Determine the (X, Y) coordinate at the center of the cell enclosing the given text.  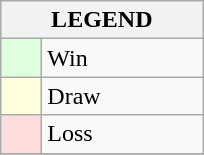
Win (122, 58)
LEGEND (102, 20)
Loss (122, 134)
Draw (122, 96)
